Scan for the cell matching the given text and deliver its [x, y] coordinate at center. 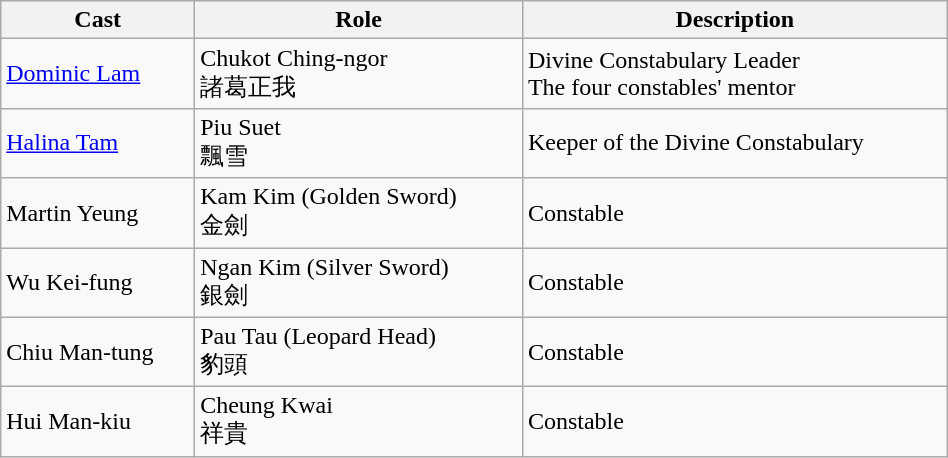
Ngan Kim (Silver Sword)銀劍 [359, 283]
Halina Tam [98, 143]
Keeper of the Divine Constabulary [734, 143]
Divine Constabulary LeaderThe four constables' mentor [734, 74]
Chukot Ching-ngor諸葛正我 [359, 74]
Pau Tau (Leopard Head)豹頭 [359, 352]
Piu Suet飄雪 [359, 143]
Cast [98, 20]
Wu Kei-fung [98, 283]
Role [359, 20]
Chiu Man-tung [98, 352]
Kam Kim (Golden Sword)金劍 [359, 213]
Cheung Kwai祥貴 [359, 422]
Martin Yeung [98, 213]
Dominic Lam [98, 74]
Description [734, 20]
Hui Man-kiu [98, 422]
